For the text-containing cell, return its midpoint in (X, Y) coordinate format. 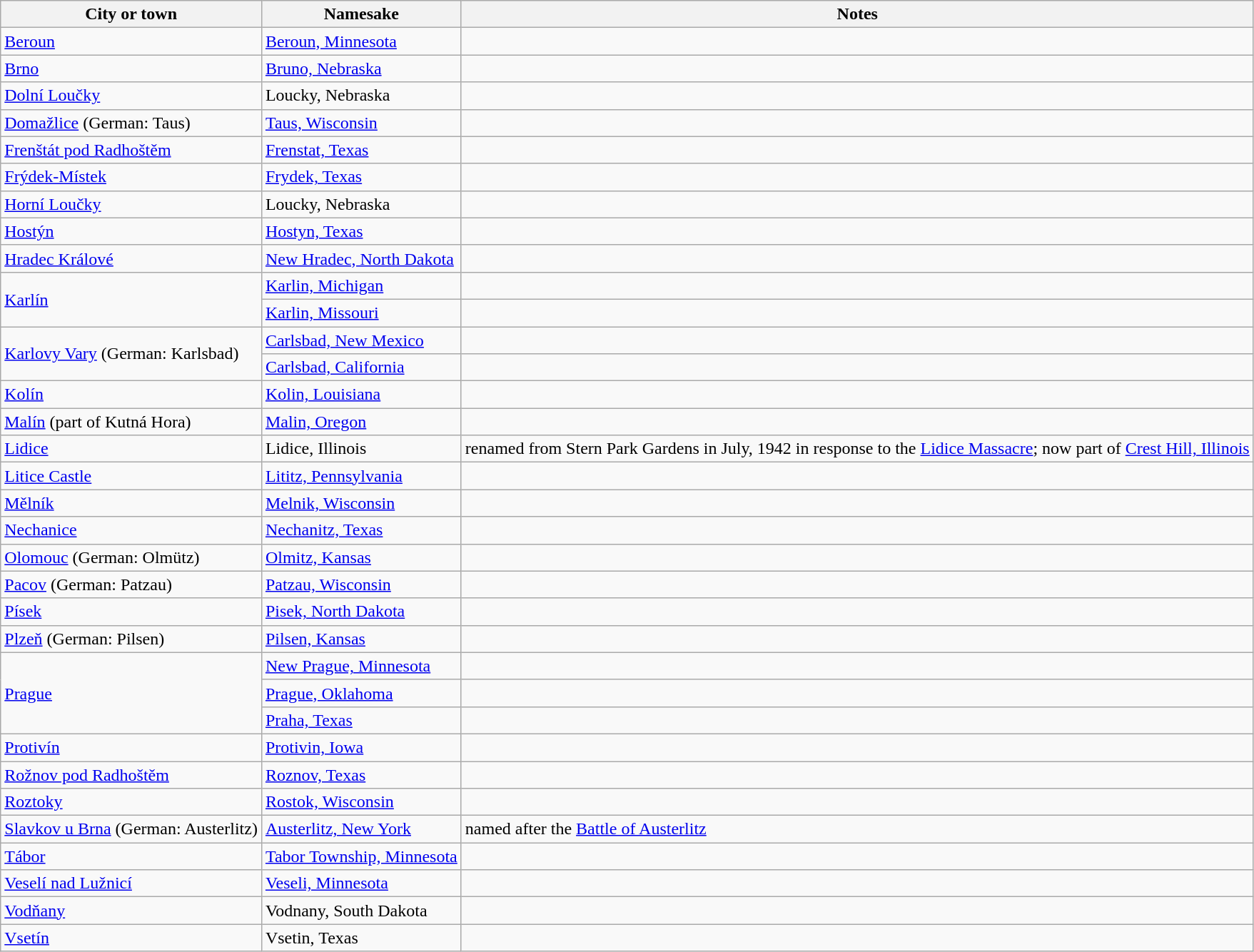
Pilsen, Kansas (361, 639)
Slavkov u Brna (German: Austerlitz) (131, 829)
Tabor Township, Minnesota (361, 856)
Pisek, North Dakota (361, 612)
Vsetin, Texas (361, 938)
Frenstat, Texas (361, 150)
Lititz, Pennsylvania (361, 476)
Melnik, Wisconsin (361, 503)
Hostyn, Texas (361, 231)
named after the Battle of Austerlitz (857, 829)
Karlín (131, 299)
Carlsbad, New Mexico (361, 340)
Rostok, Wisconsin (361, 802)
Frýdek-Místek (131, 177)
Prague (131, 693)
Malín (part of Kutná Hora) (131, 422)
Carlsbad, California (361, 368)
renamed from Stern Park Gardens in July, 1942 in response to the Lidice Massacre; now part of Crest Hill, Illinois (857, 449)
Vodnany, South Dakota (361, 911)
Olomouc (German: Olmütz) (131, 557)
Notes (857, 14)
New Hradec, North Dakota (361, 258)
Lidice (131, 449)
Roznov, Texas (361, 774)
Prague, Oklahoma (361, 693)
Austerlitz, New York (361, 829)
Beroun, Minnesota (361, 41)
Domažlice (German: Taus) (131, 123)
Hradec Králové (131, 258)
Beroun (131, 41)
Olmitz, Kansas (361, 557)
Nechanice (131, 530)
New Prague, Minnesota (361, 666)
Namesake (361, 14)
Plzeň (German: Pilsen) (131, 639)
Bruno, Nebraska (361, 69)
Horní Loučky (131, 204)
Roztoky (131, 802)
Protivín (131, 747)
Taus, Wisconsin (361, 123)
Brno (131, 69)
Dolní Loučky (131, 96)
City or town (131, 14)
Tábor (131, 856)
Karlin, Michigan (361, 285)
Nechanitz, Texas (361, 530)
Frenštát pod Radhoštěm (131, 150)
Lidice, Illinois (361, 449)
Veselí nad Lužnicí (131, 883)
Mělník (131, 503)
Vodňany (131, 911)
Veseli, Minnesota (361, 883)
Vsetín (131, 938)
Karlin, Missouri (361, 313)
Rožnov pod Radhoštěm (131, 774)
Patzau, Wisconsin (361, 584)
Kolín (131, 395)
Hostýn (131, 231)
Litice Castle (131, 476)
Karlovy Vary (German: Karlsbad) (131, 354)
Praha, Texas (361, 720)
Malin, Oregon (361, 422)
Pacov (German: Patzau) (131, 584)
Kolin, Louisiana (361, 395)
Protivin, Iowa (361, 747)
Písek (131, 612)
Frydek, Texas (361, 177)
